Identify which cell holds the provided text, then report its [x, y] central coordinate. 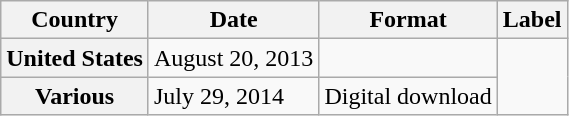
Date [233, 20]
Digital download [408, 96]
Format [408, 20]
August 20, 2013 [233, 58]
July 29, 2014 [233, 96]
Various [75, 96]
United States [75, 58]
Country [75, 20]
Label [532, 20]
